From the cell containing the given text, extract its center point as (X, Y) coordinate. 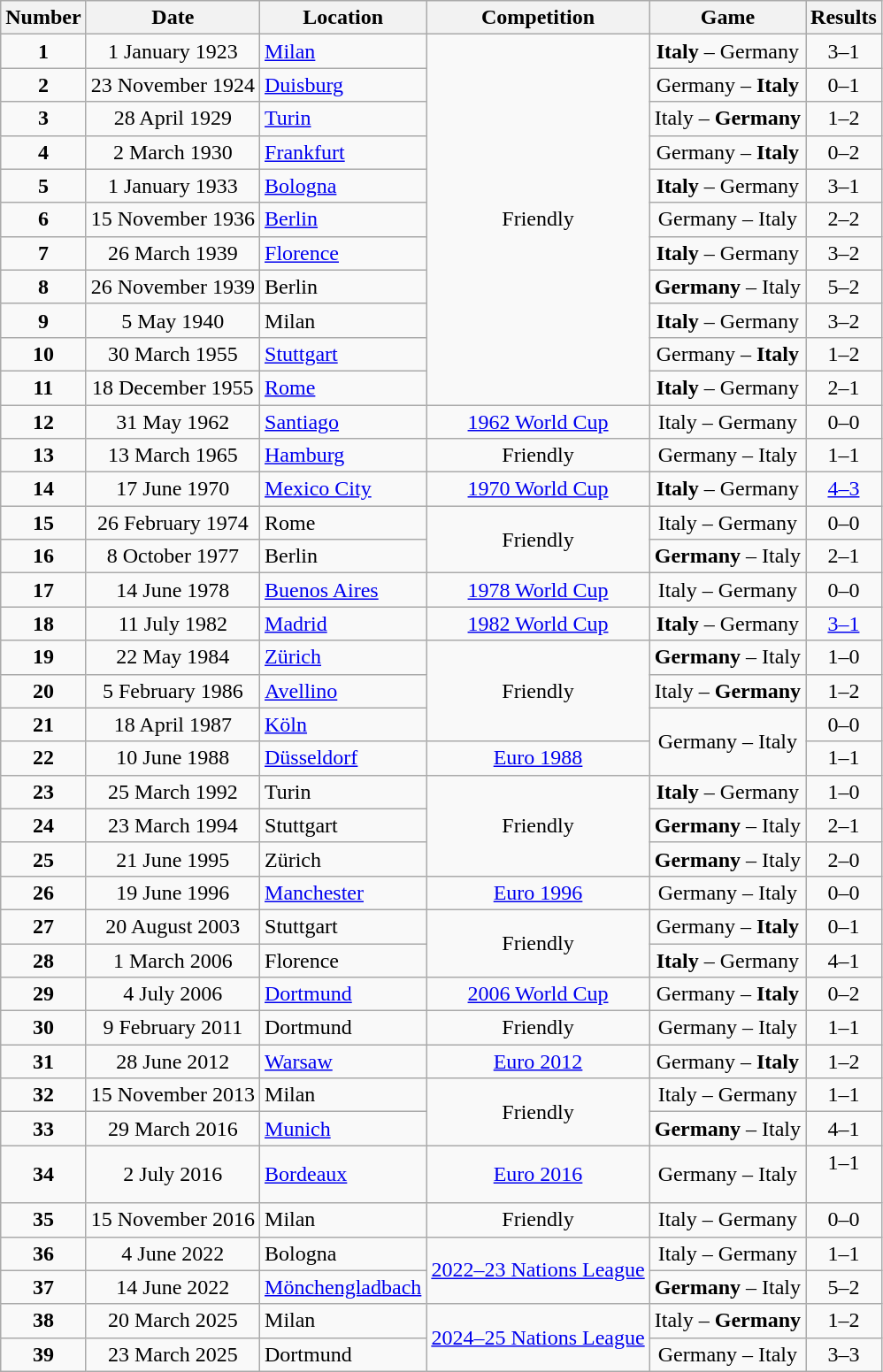
11 July 1982 (173, 624)
18 December 1955 (173, 387)
26 (43, 893)
15 November 2013 (173, 1095)
1 January 1933 (173, 186)
5 (43, 186)
11 (43, 387)
Euro 2012 (538, 1062)
1982 World Cup (538, 624)
Competition (538, 18)
14 (43, 489)
27 (43, 926)
1970 World Cup (538, 489)
10 June 1988 (173, 758)
Number (43, 18)
13 March 1965 (173, 456)
10 (43, 354)
30 March 1955 (173, 354)
7 (43, 253)
Avellino (343, 691)
21 June 1995 (173, 859)
Euro 1996 (538, 893)
23 November 1924 (173, 85)
28 April 1929 (173, 119)
37 (43, 1287)
1 January 1923 (173, 51)
4 July 2006 (173, 994)
15 November 2016 (173, 1220)
24 (43, 825)
Hamburg (343, 456)
Frankfurt (343, 152)
31 (43, 1062)
Duisburg (343, 85)
Buenos Aires (343, 590)
14 June 2022 (173, 1287)
9 (43, 320)
36 (43, 1253)
5 February 1986 (173, 691)
Game (727, 18)
20 March 2025 (173, 1321)
23 March 1994 (173, 825)
22 (43, 758)
17 (43, 590)
22 May 1984 (173, 657)
3 (43, 119)
20 (43, 691)
23 (43, 792)
3–3 (844, 1354)
2–0 (844, 859)
12 (43, 422)
14 June 1978 (173, 590)
Manchester (343, 893)
Date (173, 18)
31 May 1962 (173, 422)
28 June 2012 (173, 1062)
38 (43, 1321)
1 March 2006 (173, 960)
18 April 1987 (173, 724)
4–3 (844, 489)
33 (43, 1129)
15 (43, 523)
2 July 2016 (173, 1175)
8 (43, 287)
4 June 2022 (173, 1253)
Results (844, 18)
6 (43, 219)
29 (43, 994)
26 February 1974 (173, 523)
39 (43, 1354)
1978 World Cup (538, 590)
16 (43, 556)
15 November 1936 (173, 219)
23 March 2025 (173, 1354)
Mexico City (343, 489)
26 November 1939 (173, 287)
35 (43, 1220)
20 August 2003 (173, 926)
Warsaw (343, 1062)
9 February 2011 (173, 1028)
5 May 1940 (173, 320)
4 (43, 152)
Santiago (343, 422)
1962 World Cup (538, 422)
Köln (343, 724)
19 (43, 657)
21 (43, 724)
28 (43, 960)
Euro 1988 (538, 758)
Mönchengladbach (343, 1287)
32 (43, 1095)
2024–25 Nations League (538, 1338)
Euro 2016 (538, 1175)
30 (43, 1028)
25 March 1992 (173, 792)
29 March 2016 (173, 1129)
1 (43, 51)
Madrid (343, 624)
2 March 1930 (173, 152)
25 (43, 859)
2 (43, 85)
Düsseldorf (343, 758)
Bordeaux (343, 1175)
26 March 1939 (173, 253)
18 (43, 624)
8 October 1977 (173, 556)
19 June 1996 (173, 893)
13 (43, 456)
17 June 1970 (173, 489)
Location (343, 18)
2–2 (844, 219)
2022–23 Nations League (538, 1270)
34 (43, 1175)
Munich (343, 1129)
2006 World Cup (538, 994)
